Extract the [x, y] coordinate from the center of the cell holding the provided text.  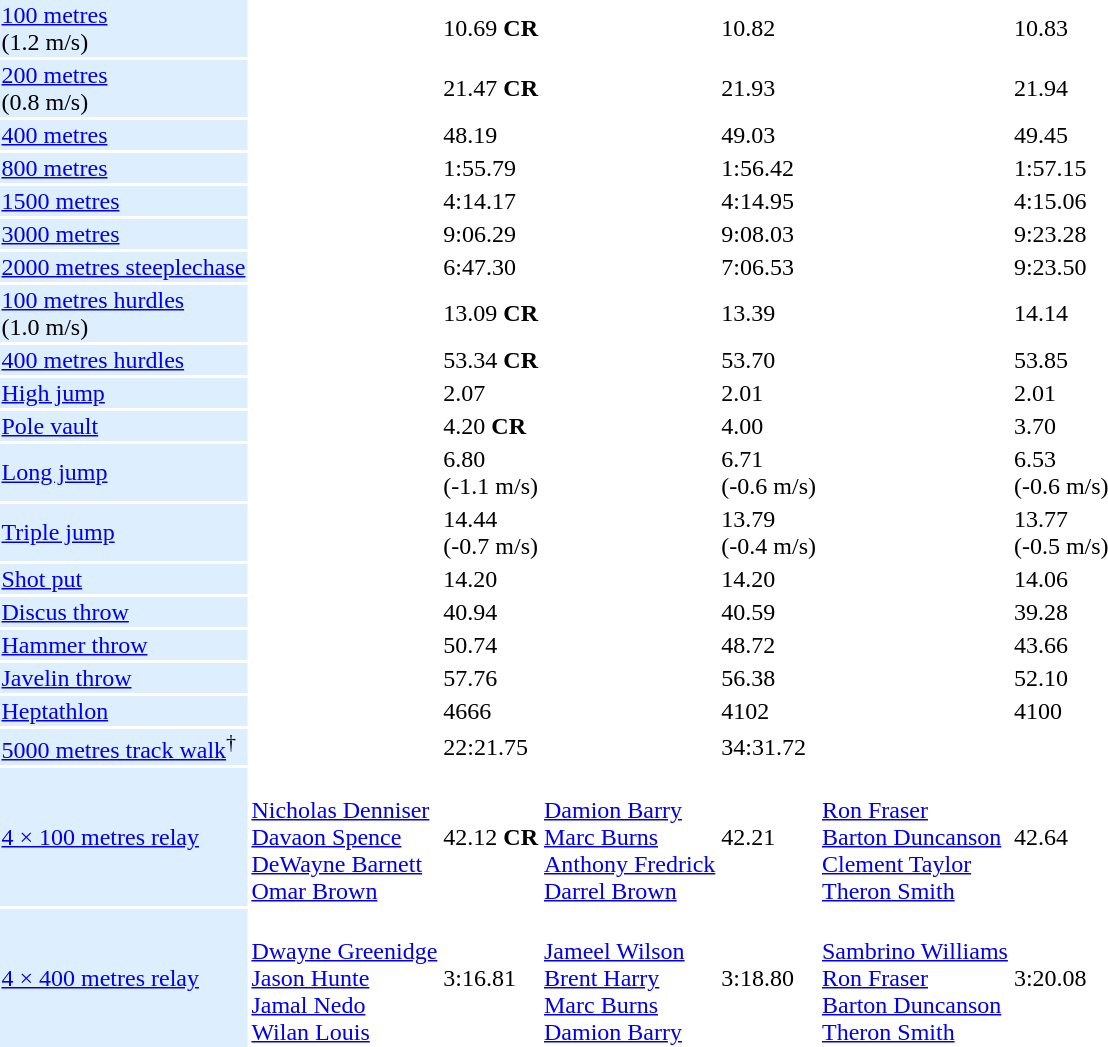
1:55.79 [491, 168]
Sambrino Williams Ron Fraser Barton Duncanson Theron Smith [914, 978]
42.12 CR [491, 837]
Pole vault [124, 426]
4:14.95 [769, 201]
Discus throw [124, 612]
200 metres (0.8 m/s) [124, 88]
4.20 CR [491, 426]
4102 [769, 711]
9:08.03 [769, 234]
53.34 CR [491, 360]
6:47.30 [491, 267]
Long jump [124, 472]
2000 metres steeplechase [124, 267]
48.19 [491, 135]
High jump [124, 393]
4 × 100 metres relay [124, 837]
Nicholas Denniser Davaon Spence DeWayne Barnett Omar Brown [344, 837]
13.39 [769, 314]
6.80 (-1.1 m/s) [491, 472]
Jameel Wilson Brent Harry Marc Burns Damion Barry [630, 978]
14.44 (-0.7 m/s) [491, 532]
Heptathlon [124, 711]
7:06.53 [769, 267]
3:18.80 [769, 978]
400 metres hurdles [124, 360]
2.01 [769, 393]
4.00 [769, 426]
1:56.42 [769, 168]
Shot put [124, 579]
42.21 [769, 837]
Javelin throw [124, 678]
13.09 CR [491, 314]
10.69 CR [491, 28]
57.76 [491, 678]
2.07 [491, 393]
Damion Barry Marc Burns Anthony Fredrick Darrel Brown [630, 837]
9:06.29 [491, 234]
10.82 [769, 28]
4666 [491, 711]
3000 metres [124, 234]
1500 metres [124, 201]
6.71 (-0.6 m/s) [769, 472]
4:14.17 [491, 201]
Ron Fraser Barton Duncanson Clement Taylor Theron Smith [914, 837]
50.74 [491, 645]
40.59 [769, 612]
22:21.75 [491, 747]
800 metres [124, 168]
48.72 [769, 645]
13.79 (-0.4 m/s) [769, 532]
100 metres (1.2 m/s) [124, 28]
4 × 400 metres relay [124, 978]
21.93 [769, 88]
5000 metres track walk† [124, 747]
21.47 CR [491, 88]
Triple jump [124, 532]
400 metres [124, 135]
3:16.81 [491, 978]
34:31.72 [769, 747]
Dwayne Greenidge Jason Hunte Jamal Nedo Wilan Louis [344, 978]
Hammer throw [124, 645]
100 metres hurdles (1.0 m/s) [124, 314]
53.70 [769, 360]
49.03 [769, 135]
40.94 [491, 612]
56.38 [769, 678]
